Provide the [X, Y] coordinate of the cell's center where the given text is located.  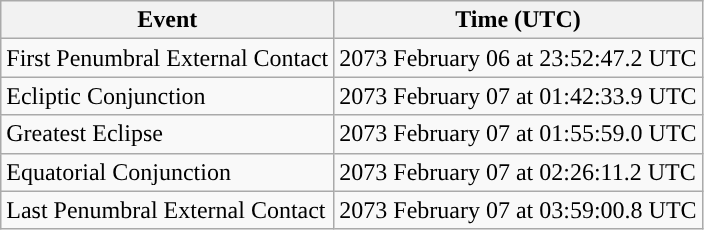
Last Penumbral External Contact [168, 210]
2073 February 07 at 01:42:33.9 UTC [518, 96]
2073 February 07 at 02:26:11.2 UTC [518, 172]
2073 February 07 at 01:55:59.0 UTC [518, 134]
Time (UTC) [518, 20]
Equatorial Conjunction [168, 172]
Greatest Eclipse [168, 134]
2073 February 07 at 03:59:00.8 UTC [518, 210]
2073 February 06 at 23:52:47.2 UTC [518, 58]
Ecliptic Conjunction [168, 96]
First Penumbral External Contact [168, 58]
Event [168, 20]
